Detect which cell encompasses the target text, then output its [X, Y] center coordinate. 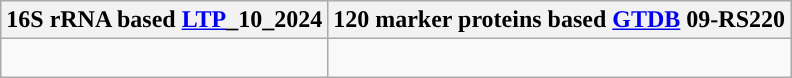
120 marker proteins based GTDB 09-RS220 [560, 20]
16S rRNA based LTP_10_2024 [164, 20]
